Determine the [X, Y] coordinate at the center of the cell enclosing the given text.  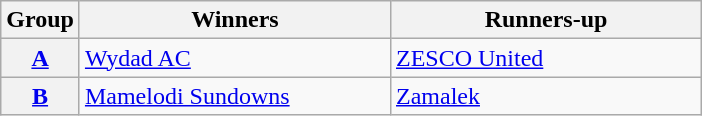
Zamalek [546, 96]
Group [40, 20]
ZESCO United [546, 58]
B [40, 96]
A [40, 58]
Wydad AC [234, 58]
Winners [234, 20]
Mamelodi Sundowns [234, 96]
Runners-up [546, 20]
